Scan for the cell matching the given text and deliver its (X, Y) coordinate at center. 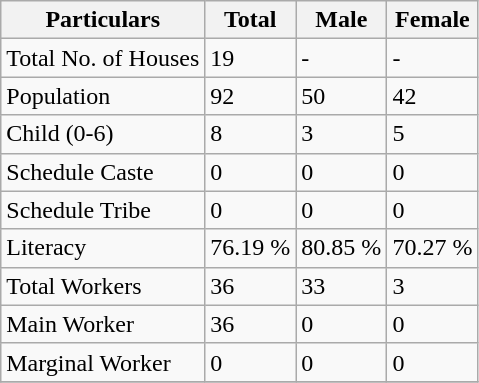
76.19 % (250, 248)
Schedule Tribe (103, 210)
50 (342, 96)
Particulars (103, 20)
Main Worker (103, 324)
42 (432, 96)
92 (250, 96)
33 (342, 286)
Schedule Caste (103, 172)
Total (250, 20)
8 (250, 134)
Male (342, 20)
Literacy (103, 248)
Total No. of Houses (103, 58)
Total Workers (103, 286)
Population (103, 96)
19 (250, 58)
80.85 % (342, 248)
Child (0-6) (103, 134)
70.27 % (432, 248)
Marginal Worker (103, 362)
5 (432, 134)
Female (432, 20)
